Capture the cell that displays the provided text and extract its [X, Y] central coordinate. 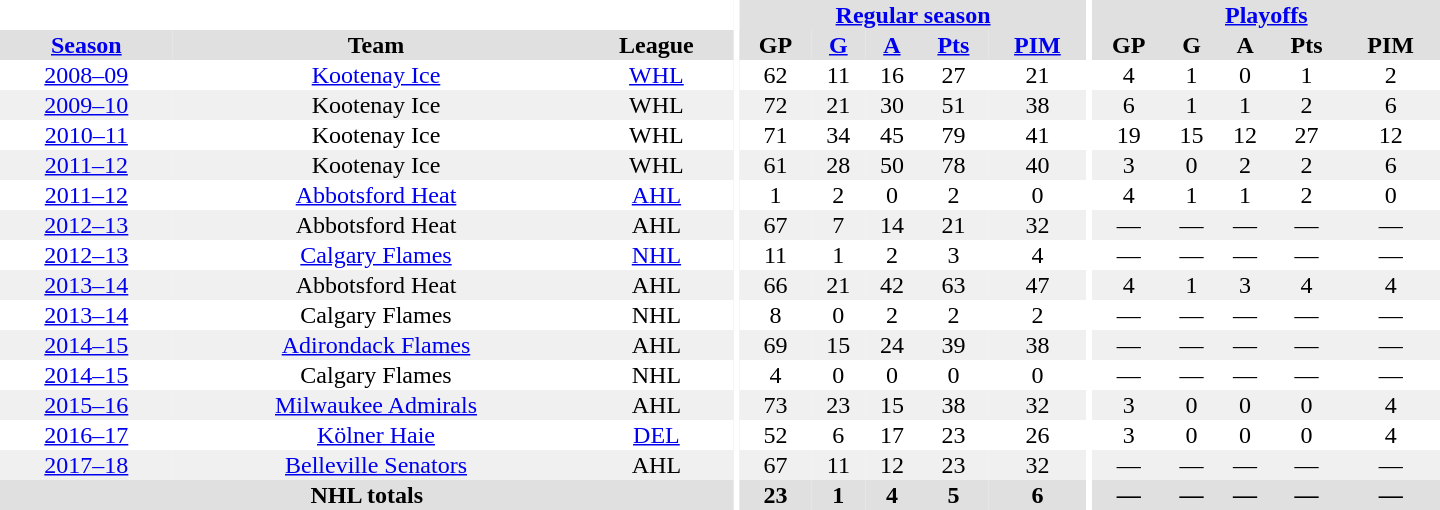
5 [954, 495]
Belleville Senators [376, 465]
8 [775, 315]
41 [1038, 135]
28 [839, 165]
Team [376, 45]
30 [892, 105]
League [656, 45]
17 [892, 435]
Adirondack Flames [376, 345]
51 [954, 105]
Milwaukee Admirals [376, 405]
73 [775, 405]
62 [775, 75]
14 [892, 225]
Kölner Haie [376, 435]
61 [775, 165]
66 [775, 285]
79 [954, 135]
52 [775, 435]
2009–10 [86, 105]
7 [839, 225]
2010–11 [86, 135]
34 [839, 135]
50 [892, 165]
69 [775, 345]
72 [775, 105]
16 [892, 75]
2016–17 [86, 435]
39 [954, 345]
78 [954, 165]
24 [892, 345]
2017–18 [86, 465]
Regular season [912, 15]
2015–16 [86, 405]
2008–09 [86, 75]
DEL [656, 435]
26 [1038, 435]
40 [1038, 165]
45 [892, 135]
Season [86, 45]
Playoffs [1266, 15]
19 [1129, 135]
NHL totals [367, 495]
42 [892, 285]
71 [775, 135]
47 [1038, 285]
63 [954, 285]
